Determine the (x, y) coordinate at the center of the cell enclosing the given text.  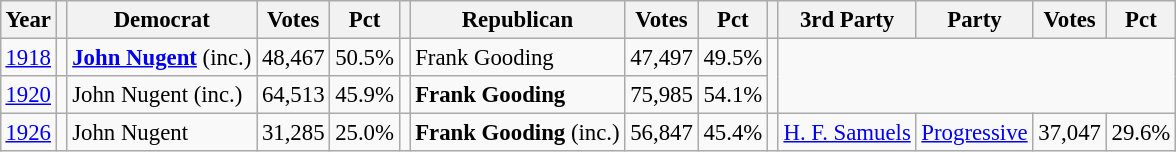
Frank Gooding (inc.) (518, 133)
37,047 (1070, 133)
1926 (28, 133)
H. F. Samuels (847, 133)
50.5% (364, 57)
56,847 (662, 133)
3rd Party (847, 20)
1920 (28, 95)
John Nugent (162, 133)
Democrat (162, 20)
1918 (28, 57)
47,497 (662, 57)
45.4% (732, 133)
54.1% (732, 95)
Republican (518, 20)
29.6% (1140, 133)
Year (28, 20)
48,467 (294, 57)
25.0% (364, 133)
Progressive (974, 133)
45.9% (364, 95)
49.5% (732, 57)
64,513 (294, 95)
31,285 (294, 133)
75,985 (662, 95)
Party (974, 20)
